Return (X, Y) of the center of cell containing provided text 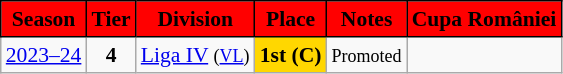
2023–24 (44, 55)
Cupa României (484, 19)
Tier (110, 19)
Division (196, 19)
4 (110, 55)
Notes (367, 19)
1st (C) (291, 55)
Liga IV (VL) (196, 55)
Place (291, 19)
Promoted (367, 55)
Season (44, 19)
